From the cell containing the given text, extract its center point as [X, Y] coordinate. 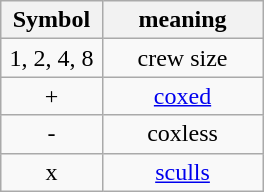
meaning [182, 20]
x [52, 172]
+ [52, 96]
crew size [182, 58]
Symbol [52, 20]
coxless [182, 134]
- [52, 134]
sculls [182, 172]
1, 2, 4, 8 [52, 58]
coxed [182, 96]
